Search for the cell housing the specified text and yield its [X, Y] center coordinate. 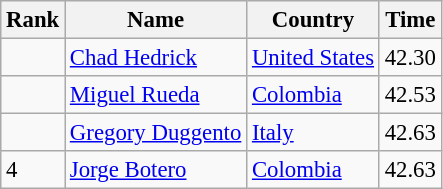
Time [410, 20]
Name [156, 20]
42.30 [410, 58]
Italy [314, 133]
Miguel Rueda [156, 95]
42.53 [410, 95]
United States [314, 58]
Jorge Botero [156, 170]
Country [314, 20]
Rank [33, 20]
Gregory Duggento [156, 133]
Chad Hedrick [156, 58]
4 [33, 170]
